Determine the [x, y] coordinate at the center of the cell enclosing the given text.  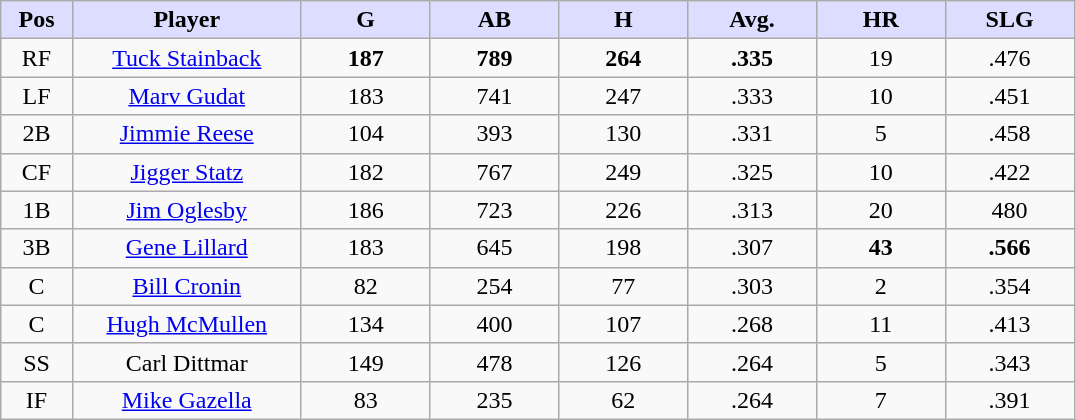
SS [37, 362]
.313 [752, 210]
HR [880, 20]
Jimmie Reese [186, 134]
.333 [752, 96]
149 [366, 362]
.354 [1010, 286]
20 [880, 210]
187 [366, 58]
Jigger Statz [186, 172]
130 [624, 134]
264 [624, 58]
G [366, 20]
2 [880, 286]
H [624, 20]
.451 [1010, 96]
400 [494, 324]
82 [366, 286]
Avg. [752, 20]
.268 [752, 324]
Bill Cronin [186, 286]
IF [37, 400]
77 [624, 286]
249 [624, 172]
7 [880, 400]
.303 [752, 286]
Player [186, 20]
62 [624, 400]
.422 [1010, 172]
.476 [1010, 58]
.413 [1010, 324]
.343 [1010, 362]
1B [37, 210]
.566 [1010, 248]
Pos [37, 20]
AB [494, 20]
226 [624, 210]
480 [1010, 210]
.391 [1010, 400]
767 [494, 172]
235 [494, 400]
.325 [752, 172]
Carl Dittmar [186, 362]
186 [366, 210]
Gene Lillard [186, 248]
LF [37, 96]
Mike Gazella [186, 400]
.331 [752, 134]
645 [494, 248]
Hugh McMullen [186, 324]
723 [494, 210]
247 [624, 96]
393 [494, 134]
SLG [1010, 20]
3B [37, 248]
.335 [752, 58]
.458 [1010, 134]
254 [494, 286]
107 [624, 324]
RF [37, 58]
43 [880, 248]
478 [494, 362]
741 [494, 96]
Marv Gudat [186, 96]
182 [366, 172]
Tuck Stainback [186, 58]
11 [880, 324]
CF [37, 172]
19 [880, 58]
198 [624, 248]
.307 [752, 248]
126 [624, 362]
789 [494, 58]
Jim Oglesby [186, 210]
134 [366, 324]
2B [37, 134]
83 [366, 400]
104 [366, 134]
